Search for the cell housing the specified text and yield its (X, Y) center coordinate. 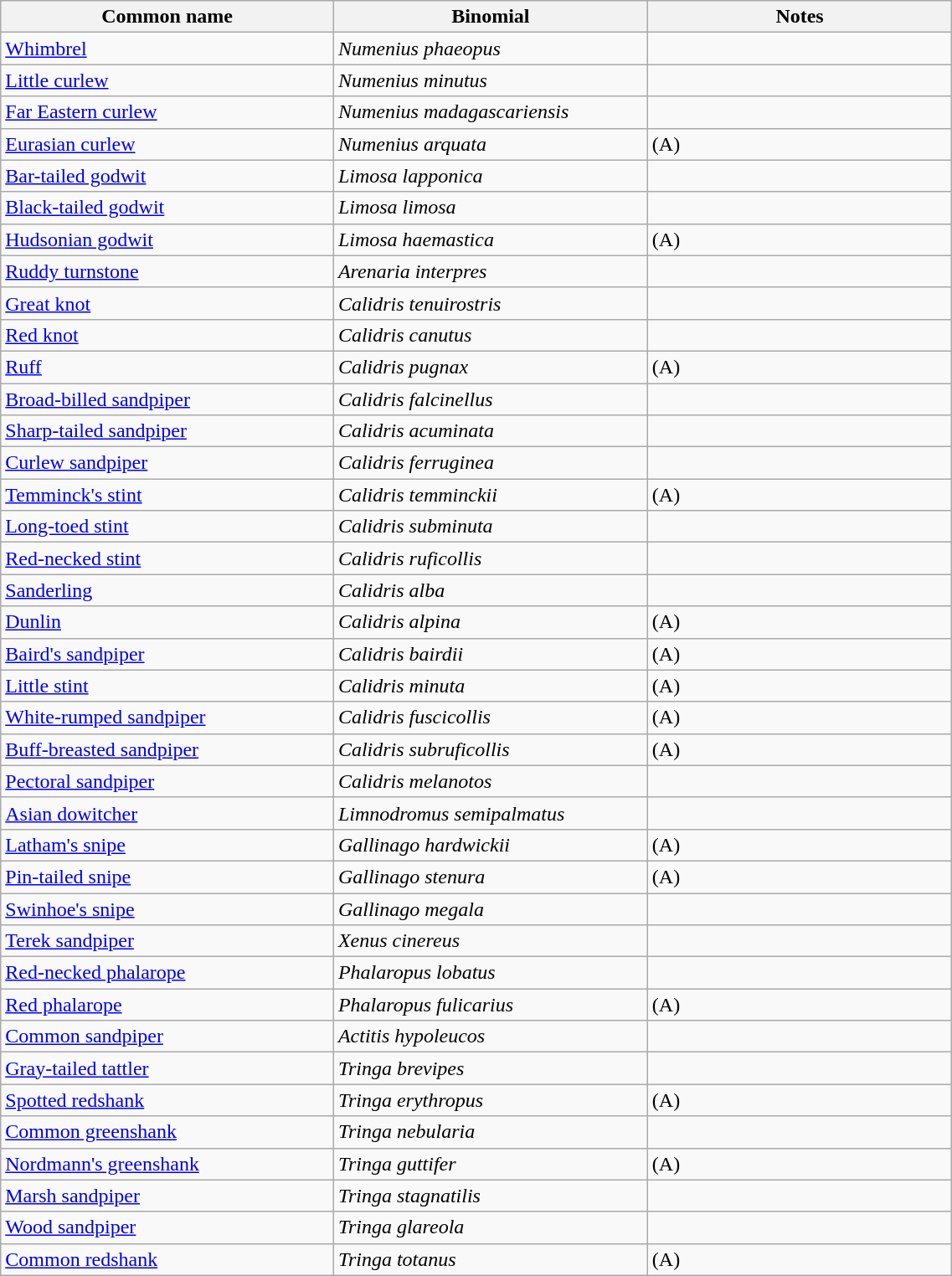
Common redshank (167, 1259)
Calidris minuta (491, 686)
Numenius arquata (491, 144)
Red-necked phalarope (167, 973)
Whimbrel (167, 49)
Common greenshank (167, 1132)
Gallinago hardwickii (491, 845)
Spotted redshank (167, 1100)
Actitis hypoleucos (491, 1037)
Limosa limosa (491, 208)
Calidris alpina (491, 622)
Notes (800, 17)
Red knot (167, 335)
Little stint (167, 686)
Nordmann's greenshank (167, 1164)
Common sandpiper (167, 1037)
Asian dowitcher (167, 813)
Tringa stagnatilis (491, 1196)
Black-tailed godwit (167, 208)
Calidris fuscicollis (491, 718)
Phalaropus fulicarius (491, 1005)
Tringa brevipes (491, 1068)
Swinhoe's snipe (167, 908)
Latham's snipe (167, 845)
Calidris falcinellus (491, 399)
Tringa glareola (491, 1227)
Calidris bairdii (491, 654)
Numenius minutus (491, 80)
Broad-billed sandpiper (167, 399)
Tringa nebularia (491, 1132)
Numenius madagascariensis (491, 112)
Calidris subruficollis (491, 749)
Gallinago megala (491, 908)
Calidris ruficollis (491, 558)
Calidris alba (491, 590)
Curlew sandpiper (167, 463)
Sharp-tailed sandpiper (167, 431)
Far Eastern curlew (167, 112)
Marsh sandpiper (167, 1196)
Pin-tailed snipe (167, 877)
Calidris canutus (491, 335)
Binomial (491, 17)
Hudsonian godwit (167, 239)
Calidris melanotos (491, 781)
Eurasian curlew (167, 144)
Ruff (167, 367)
Long-toed stint (167, 527)
Calidris subminuta (491, 527)
Red-necked stint (167, 558)
Gray-tailed tattler (167, 1068)
Calidris pugnax (491, 367)
Arenaria interpres (491, 271)
Limosa haemastica (491, 239)
Calidris tenuirostris (491, 303)
Pectoral sandpiper (167, 781)
Ruddy turnstone (167, 271)
Wood sandpiper (167, 1227)
Calidris acuminata (491, 431)
Sanderling (167, 590)
Red phalarope (167, 1005)
Numenius phaeopus (491, 49)
Little curlew (167, 80)
Calidris ferruginea (491, 463)
Gallinago stenura (491, 877)
Terek sandpiper (167, 941)
Phalaropus lobatus (491, 973)
Great knot (167, 303)
Buff-breasted sandpiper (167, 749)
Tringa guttifer (491, 1164)
Limnodromus semipalmatus (491, 813)
Tringa totanus (491, 1259)
Common name (167, 17)
White-rumped sandpiper (167, 718)
Temminck's stint (167, 495)
Baird's sandpiper (167, 654)
Tringa erythropus (491, 1100)
Bar-tailed godwit (167, 176)
Limosa lapponica (491, 176)
Calidris temminckii (491, 495)
Xenus cinereus (491, 941)
Dunlin (167, 622)
